Provide the (x, y) coordinate of the cell's center where the given text is located.  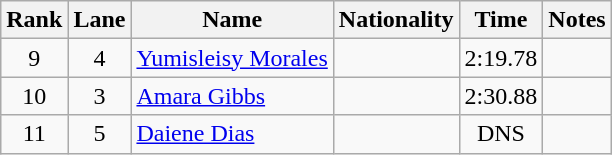
Amara Gibbs (232, 96)
10 (34, 96)
Yumisleisy Morales (232, 58)
9 (34, 58)
Lane (100, 20)
5 (100, 134)
2:19.78 (501, 58)
Name (232, 20)
4 (100, 58)
Time (501, 20)
Notes (577, 20)
11 (34, 134)
3 (100, 96)
Daiene Dias (232, 134)
2:30.88 (501, 96)
Nationality (396, 20)
Rank (34, 20)
DNS (501, 134)
